Identify which cell holds the provided text, then report its [x, y] central coordinate. 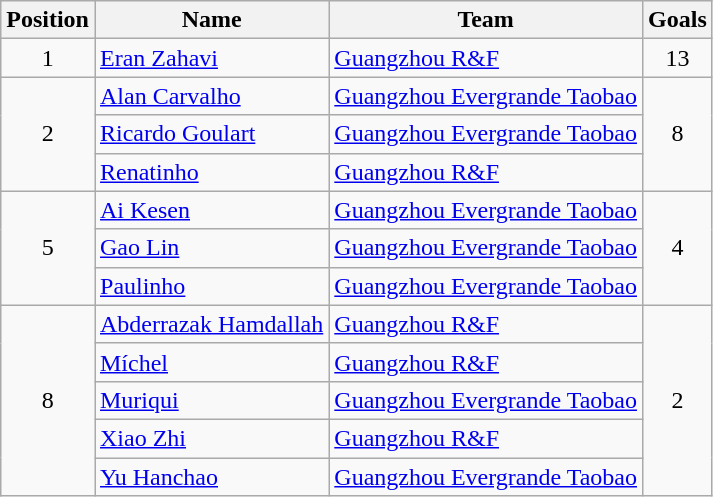
Ai Kesen [211, 210]
4 [678, 248]
Yu Hanchao [211, 477]
Team [486, 20]
Name [211, 20]
Paulinho [211, 286]
1 [48, 58]
5 [48, 248]
Abderrazak Hamdallah [211, 324]
Gao Lin [211, 248]
Alan Carvalho [211, 96]
Position [48, 20]
Xiao Zhi [211, 438]
Míchel [211, 362]
Eran Zahavi [211, 58]
Renatinho [211, 172]
13 [678, 58]
Goals [678, 20]
Muriqui [211, 400]
Ricardo Goulart [211, 134]
